Extract the [x, y] coordinate from the center of the cell holding the provided text.  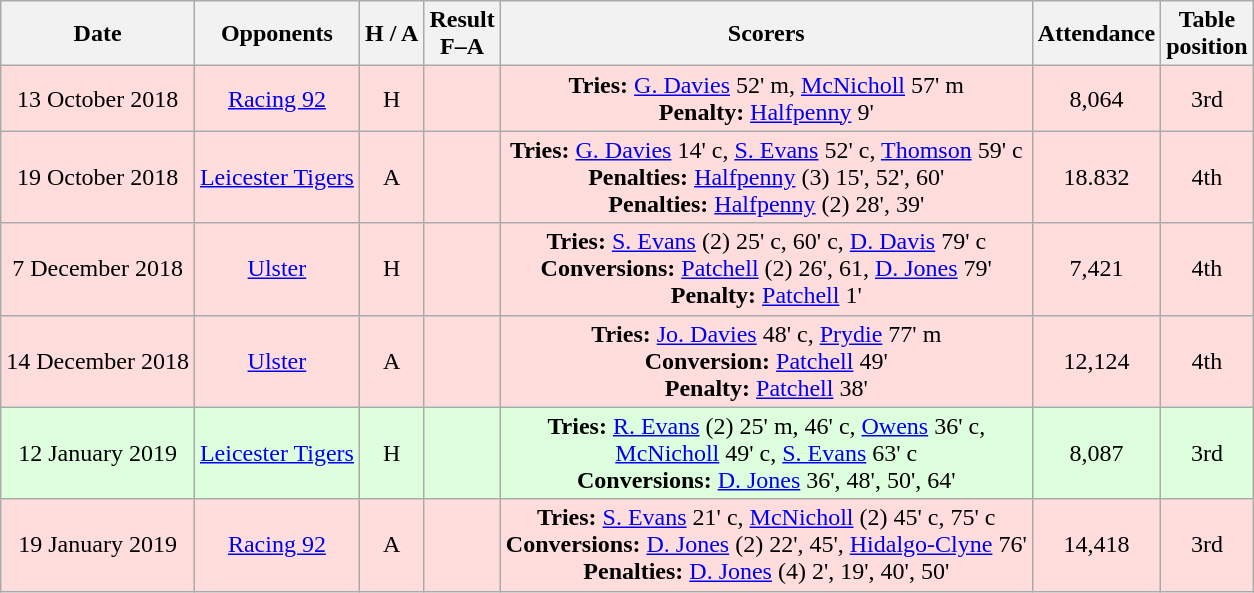
7 December 2018 [98, 269]
Tries: Jo. Davies 48' c, Prydie 77' m Conversion: Patchell 49' Penalty: Patchell 38' [766, 361]
7,421 [1096, 269]
Tableposition [1207, 34]
Attendance [1096, 34]
ResultF–A [462, 34]
Tries: G. Davies 52' m, McNicholl 57' m Penalty: Halfpenny 9' [766, 98]
19 January 2019 [98, 545]
12 January 2019 [98, 453]
Scorers [766, 34]
Tries: G. Davies 14' c, S. Evans 52' c, Thomson 59' c Penalties: Halfpenny (3) 15', 52', 60' Penalties: Halfpenny (2) 28', 39' [766, 177]
14,418 [1096, 545]
18.832 [1096, 177]
19 October 2018 [98, 177]
14 December 2018 [98, 361]
12,124 [1096, 361]
Tries: S. Evans (2) 25' c, 60' c, D. Davis 79' c Conversions: Patchell (2) 26', 61, D. Jones 79' Penalty: Patchell 1' [766, 269]
Date [98, 34]
Opponents [276, 34]
13 October 2018 [98, 98]
8,064 [1096, 98]
H / A [391, 34]
8,087 [1096, 453]
Tries: S. Evans 21' c, McNicholl (2) 45' c, 75' cConversions: D. Jones (2) 22', 45', Hidalgo-Clyne 76'Penalties: D. Jones (4) 2', 19', 40', 50' [766, 545]
Tries: R. Evans (2) 25' m, 46' c, Owens 36' c, McNicholl 49' c, S. Evans 63' c Conversions: D. Jones 36', 48', 50', 64' [766, 453]
